Search for the cell housing the specified text and yield its (x, y) center coordinate. 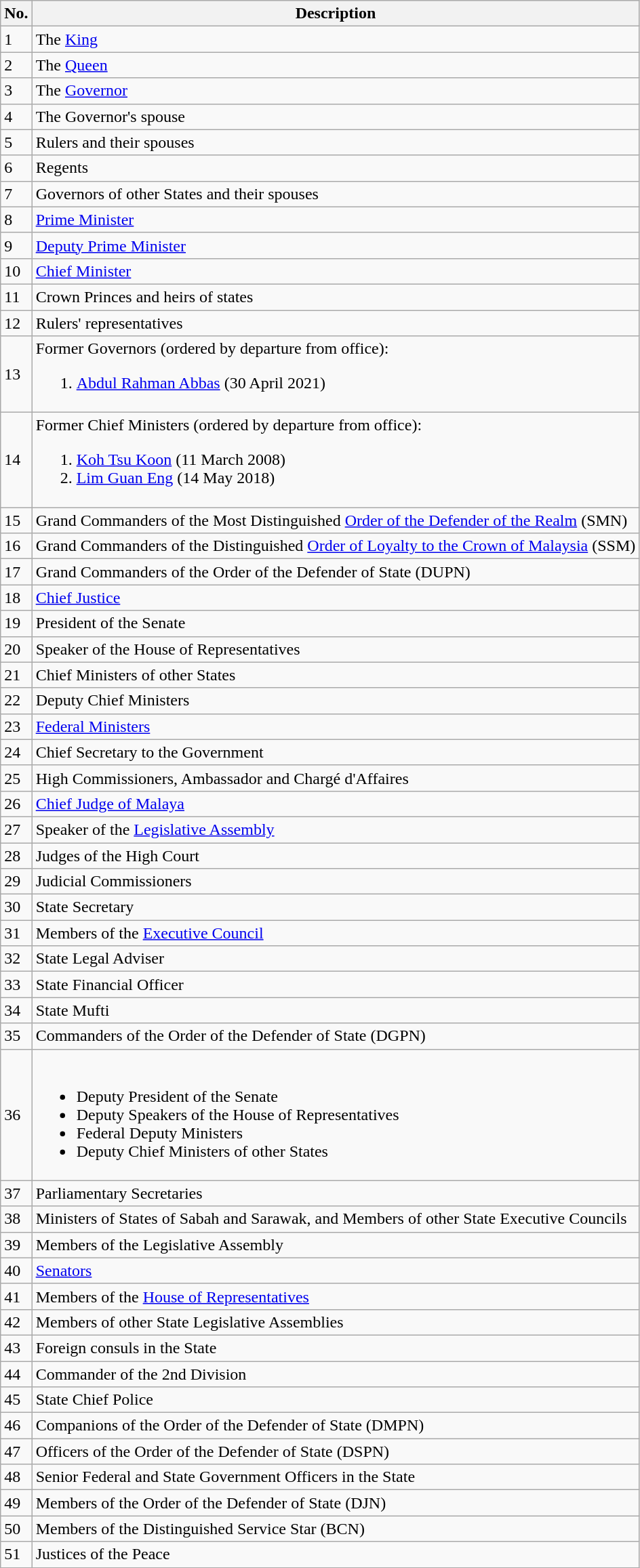
Justices of the Peace (336, 1554)
4 (16, 117)
27 (16, 829)
13 (16, 374)
The Governor (336, 91)
30 (16, 907)
Rulers and their spouses (336, 142)
19 (16, 623)
Judges of the High Court (336, 856)
Federal Ministers (336, 726)
Former Chief Ministers (ordered by departure from office):Koh Tsu Koon (11 March 2008)Lim Guan Eng (14 May 2018) (336, 460)
Crown Princes and heirs of states (336, 297)
8 (16, 220)
26 (16, 804)
Parliamentary Secretaries (336, 1193)
49 (16, 1503)
47 (16, 1451)
Ministers of States of Sabah and Sarawak, and Members of other State Executive Councils (336, 1219)
Senators (336, 1271)
Grand Commanders of the Most Distinguished Order of the Defender of the Realm (SMN) (336, 520)
State Secretary (336, 907)
41 (16, 1296)
23 (16, 726)
24 (16, 752)
Members of other State Legislative Assemblies (336, 1322)
State Financial Officer (336, 985)
35 (16, 1036)
17 (16, 572)
42 (16, 1322)
29 (16, 882)
28 (16, 856)
Speaker of the Legislative Assembly (336, 829)
20 (16, 649)
15 (16, 520)
33 (16, 985)
3 (16, 91)
1 (16, 39)
16 (16, 546)
9 (16, 245)
The Queen (336, 65)
Chief Justice (336, 598)
Commander of the 2nd Division (336, 1374)
Regents (336, 168)
7 (16, 194)
Governors of other States and their spouses (336, 194)
State Mufti (336, 1010)
22 (16, 701)
34 (16, 1010)
Officers of the Order of the Defender of State (DSPN) (336, 1451)
Chief Judge of Malaya (336, 804)
2 (16, 65)
12 (16, 323)
Members of the Legislative Assembly (336, 1245)
Deputy Chief Ministers (336, 701)
32 (16, 959)
Deputy President of the SenateDeputy Speakers of the House of RepresentativesFederal Deputy MinistersDeputy Chief Ministers of other States (336, 1115)
Chief Minister (336, 271)
Description (336, 14)
Foreign consuls in the State (336, 1348)
25 (16, 778)
Grand Commanders of the Order of the Defender of State (DUPN) (336, 572)
43 (16, 1348)
State Legal Adviser (336, 959)
11 (16, 297)
Judicial Commissioners (336, 882)
50 (16, 1529)
21 (16, 675)
State Chief Police (336, 1400)
51 (16, 1554)
Former Governors (ordered by departure from office):Abdul Rahman Abbas (30 April 2021) (336, 374)
The Governor's spouse (336, 117)
48 (16, 1477)
6 (16, 168)
Grand Commanders of the Distinguished Order of Loyalty to the Crown of Malaysia (SSM) (336, 546)
31 (16, 933)
36 (16, 1115)
President of the Senate (336, 623)
Prime Minister (336, 220)
Members of the House of Representatives (336, 1296)
The King (336, 39)
Chief Ministers of other States (336, 675)
Rulers' representatives (336, 323)
No. (16, 14)
18 (16, 598)
High Commissioners, Ambassador and Chargé d'Affaires (336, 778)
38 (16, 1219)
Deputy Prime Minister (336, 245)
Senior Federal and State Government Officers in the State (336, 1477)
Commanders of the Order of the Defender of State (DGPN) (336, 1036)
39 (16, 1245)
45 (16, 1400)
44 (16, 1374)
Members of the Order of the Defender of State (DJN) (336, 1503)
14 (16, 460)
46 (16, 1426)
Members of the Executive Council (336, 933)
10 (16, 271)
37 (16, 1193)
Members of the Distinguished Service Star (BCN) (336, 1529)
Companions of the Order of the Defender of State (DMPN) (336, 1426)
5 (16, 142)
40 (16, 1271)
Chief Secretary to the Government (336, 752)
Speaker of the House of Representatives (336, 649)
